Scan for the cell matching the given text and deliver its [x, y] coordinate at center. 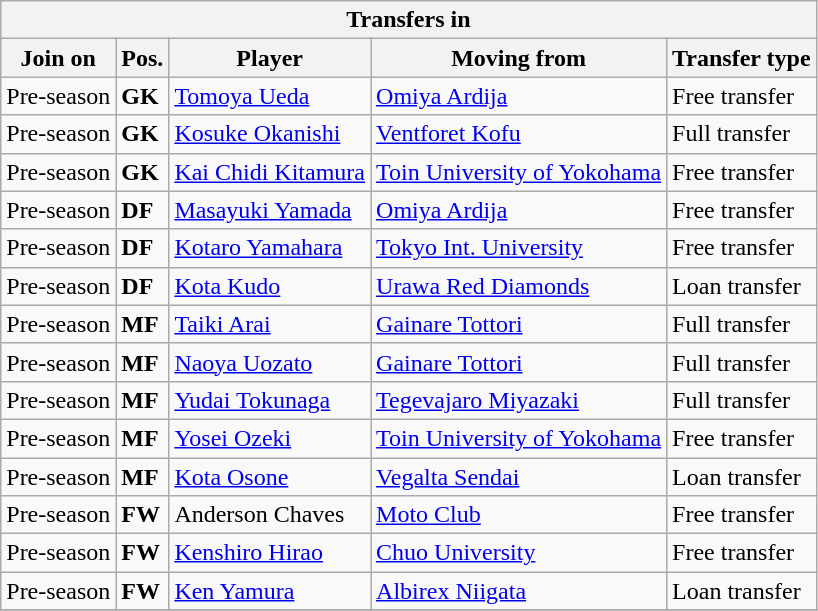
Tegevajaro Miyazaki [519, 400]
Kota Osone [270, 477]
Kenshiro Hirao [270, 553]
Transfers in [408, 20]
Kotaro Yamahara [270, 248]
Anderson Chaves [270, 515]
Yudai Tokunaga [270, 400]
Pos. [142, 58]
Masayuki Yamada [270, 210]
Transfer type [742, 58]
Chuo University [519, 553]
Kota Kudo [270, 286]
Taiki Arai [270, 324]
Kai Chidi Kitamura [270, 172]
Urawa Red Diamonds [519, 286]
Yosei Ozeki [270, 438]
Vegalta Sendai [519, 477]
Albirex Niigata [519, 591]
Ventforet Kofu [519, 134]
Join on [58, 58]
Naoya Uozato [270, 362]
Player [270, 58]
Kosuke Okanishi [270, 134]
Tokyo Int. University [519, 248]
Moving from [519, 58]
Ken Yamura [270, 591]
Moto Club [519, 515]
Tomoya Ueda [270, 96]
